For the text-containing cell, return its midpoint in (x, y) coordinate format. 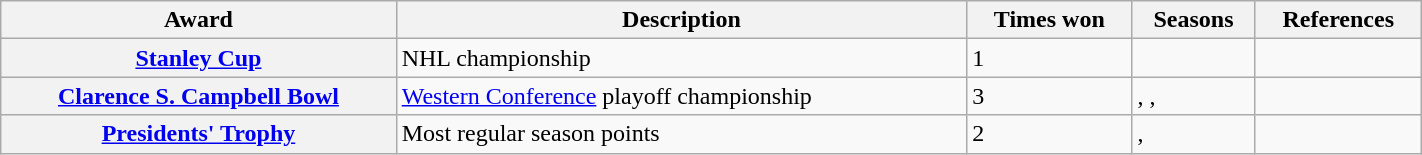
2 (1050, 134)
Seasons (1194, 20)
, , (1194, 96)
NHL championship (682, 58)
Most regular season points (682, 134)
Times won (1050, 20)
Presidents' Trophy (198, 134)
Description (682, 20)
References (1338, 20)
Stanley Cup (198, 58)
Clarence S. Campbell Bowl (198, 96)
Western Conference playoff championship (682, 96)
3 (1050, 96)
, (1194, 134)
Award (198, 20)
1 (1050, 58)
